Return the [X, Y] coordinate for the center point of the cell that contains the specified text.  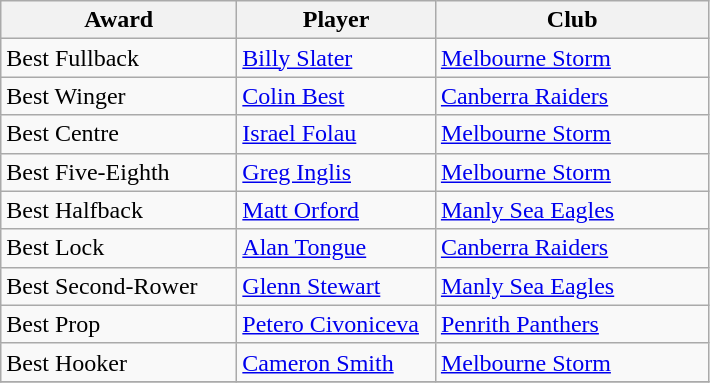
Best Hooker [119, 362]
Player [336, 20]
Billy Slater [336, 58]
Best Winger [119, 96]
Best Halfback [119, 210]
Club [572, 20]
Best Five-Eighth [119, 172]
Cameron Smith [336, 362]
Glenn Stewart [336, 286]
Best Lock [119, 248]
Israel Folau [336, 134]
Colin Best [336, 96]
Best Prop [119, 324]
Alan Tongue [336, 248]
Best Second-Rower [119, 286]
Penrith Panthers [572, 324]
Best Centre [119, 134]
Best Fullback [119, 58]
Matt Orford [336, 210]
Greg Inglis [336, 172]
Petero Civoniceva [336, 324]
Award [119, 20]
